Capture the cell that displays the provided text and extract its (x, y) central coordinate. 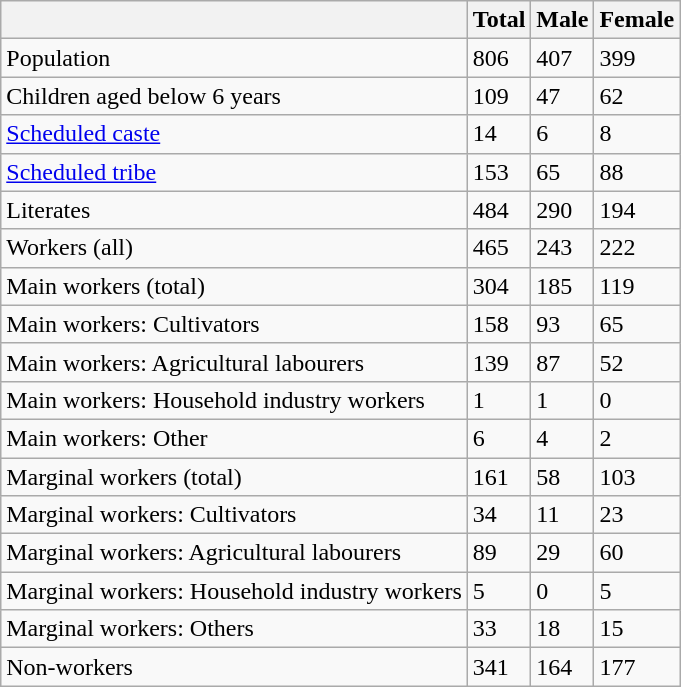
290 (562, 210)
Scheduled caste (234, 134)
Marginal workers: Household industry workers (234, 591)
341 (499, 667)
243 (562, 248)
34 (499, 515)
153 (499, 172)
103 (637, 477)
Female (637, 20)
93 (562, 324)
177 (637, 667)
222 (637, 248)
62 (637, 96)
52 (637, 362)
87 (562, 362)
161 (499, 477)
Main workers: Other (234, 438)
304 (499, 286)
Main workers: Agricultural labourers (234, 362)
806 (499, 58)
484 (499, 210)
Non-workers (234, 667)
4 (562, 438)
Main workers (total) (234, 286)
47 (562, 96)
119 (637, 286)
Marginal workers: Cultivators (234, 515)
139 (499, 362)
Main workers: Cultivators (234, 324)
407 (562, 58)
29 (562, 553)
109 (499, 96)
33 (499, 629)
158 (499, 324)
60 (637, 553)
11 (562, 515)
Marginal workers: Agricultural labourers (234, 553)
185 (562, 286)
Scheduled tribe (234, 172)
89 (499, 553)
399 (637, 58)
88 (637, 172)
18 (562, 629)
Total (499, 20)
2 (637, 438)
Marginal workers: Others (234, 629)
Workers (all) (234, 248)
Population (234, 58)
Male (562, 20)
15 (637, 629)
14 (499, 134)
58 (562, 477)
Marginal workers (total) (234, 477)
8 (637, 134)
Main workers: Household industry workers (234, 400)
Children aged below 6 years (234, 96)
Literates (234, 210)
465 (499, 248)
23 (637, 515)
164 (562, 667)
194 (637, 210)
